Find where the given text appears and provide that cell's center as (X, Y) coordinate. 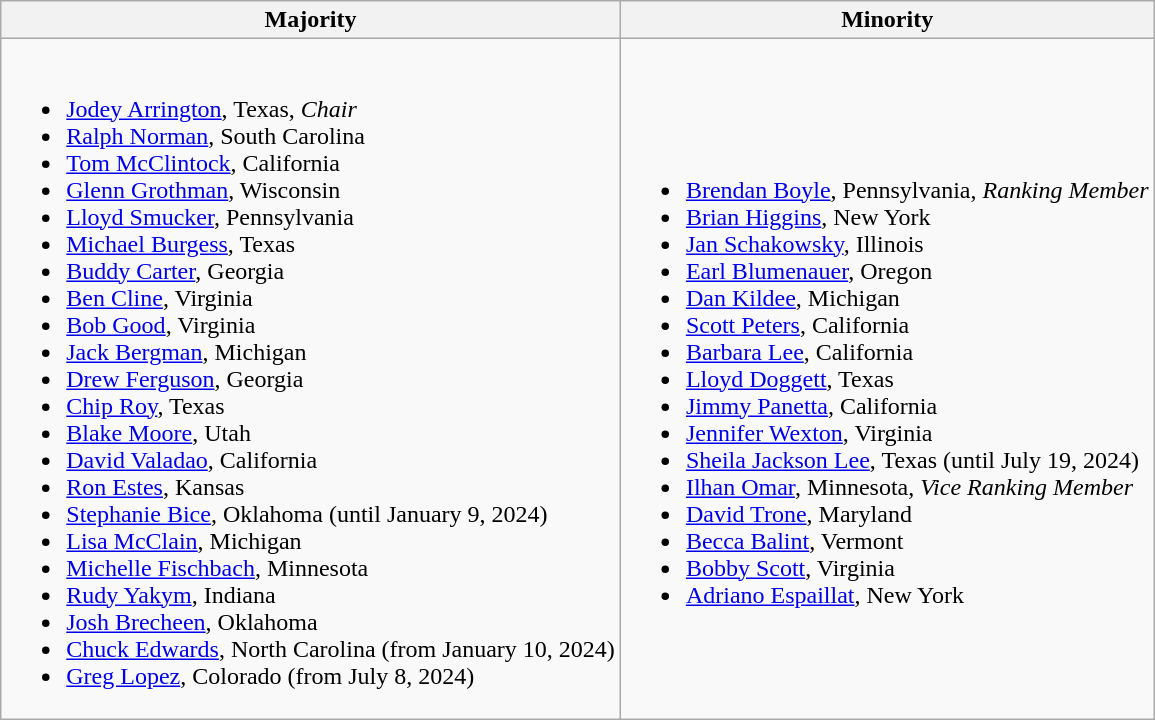
Majority (311, 20)
Minority (887, 20)
